Return (X, Y) of the center of cell containing provided text 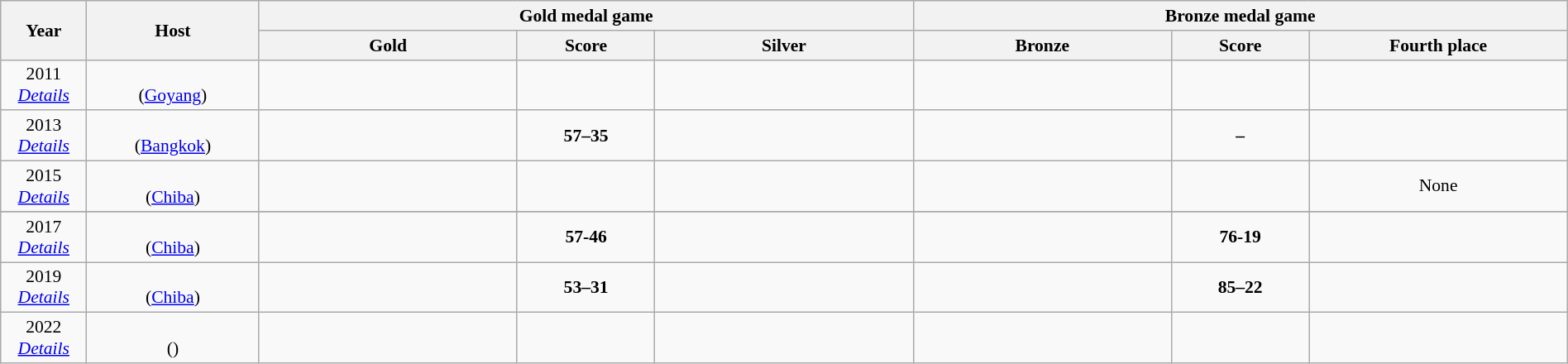
Bronze medal game (1241, 16)
(Goyang) (173, 84)
None (1438, 187)
53–31 (586, 288)
(Bangkok) (173, 136)
85–22 (1241, 288)
2013 Details (44, 136)
57–35 (586, 136)
2019 Details (44, 288)
Year (44, 30)
Fourth place (1438, 45)
Host (173, 30)
Gold (388, 45)
2017 Details (44, 237)
– (1241, 136)
2011 Details (44, 84)
2022 Details (44, 338)
Silver (784, 45)
57-46 (586, 237)
() (173, 338)
Gold medal game (586, 16)
76-19 (1241, 237)
Bronze (1042, 45)
2015 Details (44, 187)
